For the text-containing cell, return its midpoint in [x, y] coordinate format. 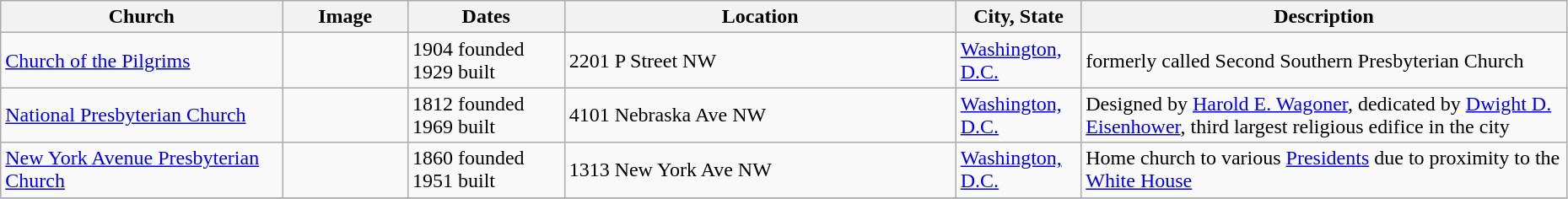
National Presbyterian Church [142, 115]
Dates [486, 17]
1860 founded1951 built [486, 170]
Description [1324, 17]
Church [142, 17]
2201 P Street NW [760, 61]
Designed by Harold E. Wagoner, dedicated by Dwight D. Eisenhower, third largest religious edifice in the city [1324, 115]
City, State [1019, 17]
1904 founded1929 built [486, 61]
4101 Nebraska Ave NW [760, 115]
New York Avenue Presbyterian Church [142, 170]
1812 founded1969 built [486, 115]
Image [346, 17]
Home church to various Presidents due to proximity to the White House [1324, 170]
1313 New York Ave NW [760, 170]
Church of the Pilgrims [142, 61]
formerly called Second Southern Presbyterian Church [1324, 61]
Location [760, 17]
